For the text-containing cell, return its midpoint in (X, Y) coordinate format. 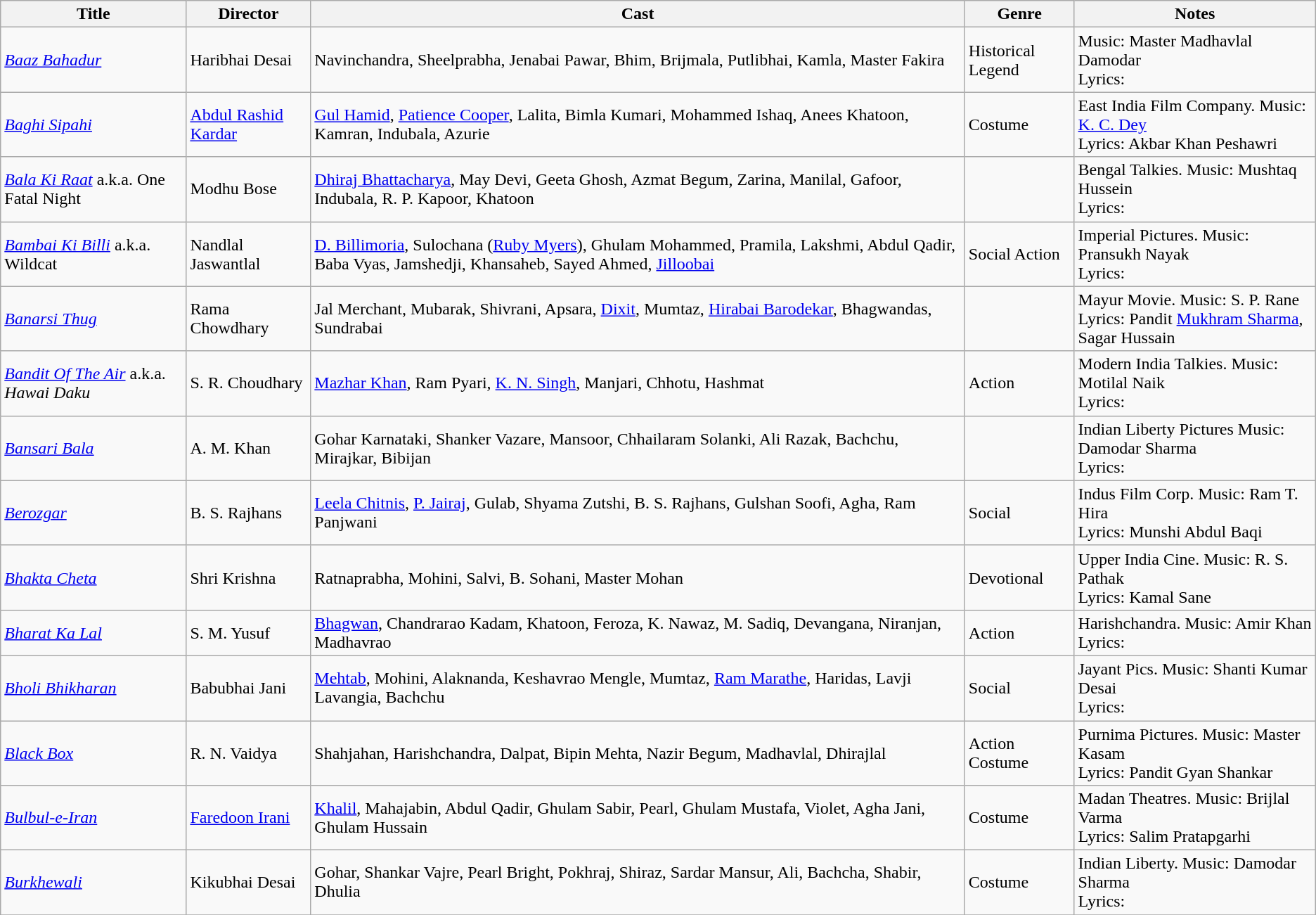
R. N. Vaidya (249, 753)
Bandit Of The Air a.k.a. Hawai Daku (93, 383)
Purnima Pictures. Music: Master Kasam Lyrics: Pandit Gyan Shankar (1195, 753)
Baaz Bahadur (93, 60)
Gohar, Shankar Vajre, Pearl Bright, Pokhraj, Shiraz, Sardar Mansur, Ali, Bachcha, Shabir, Dhulia (638, 883)
Mazhar Khan, Ram Pyari, K. N. Singh, Manjari, Chhotu, Hashmat (638, 383)
D. Billimoria, Sulochana (Ruby Myers), Ghulam Mohammed, Pramila, Lakshmi, Abdul Qadir, Baba Vyas, Jamshedji, Khansaheb, Sayed Ahmed, Jilloobai (638, 254)
Bambai Ki Billi a.k.a. Wildcat (93, 254)
Harishchandra. Music: Amir KhanLyrics: (1195, 633)
Bhagwan, Chandrarao Kadam, Khatoon, Feroza, K. Nawaz, M. Sadiq, Devangana, Niranjan, Madhavrao (638, 633)
Bansari Bala (93, 448)
Banarsi Thug (93, 319)
Nandlal Jaswantlal (249, 254)
Devotional (1019, 577)
Leela Chitnis, P. Jairaj, Gulab, Shyama Zutshi, B. S. Rajhans, Gulshan Soofi, Agha, Ram Panjwani (638, 513)
Action Costume (1019, 753)
B. S. Rajhans (249, 513)
Berozgar (93, 513)
Navinchandra, Sheelprabha, Jenabai Pawar, Bhim, Brijmala, Putlibhai, Kamla, Master Fakira (638, 60)
Burkhewali (93, 883)
Cast (638, 14)
Imperial Pictures. Music: Pransukh NayakLyrics: (1195, 254)
Bengal Talkies. Music: Mushtaq HusseinLyrics: (1195, 189)
Director (249, 14)
Notes (1195, 14)
S. M. Yusuf (249, 633)
Babubhai Jani (249, 688)
Title (93, 14)
Mayur Movie. Music: S. P. RaneLyrics: Pandit Mukhram Sharma, Sagar Hussain (1195, 319)
Baghi Sipahi (93, 124)
Modhu Bose (249, 189)
Bhakta Cheta (93, 577)
Indian Liberty. Music: Damodar SharmaLyrics: (1195, 883)
Black Box (93, 753)
Social Action (1019, 254)
Bharat Ka Lal (93, 633)
S. R. Choudhary (249, 383)
Gul Hamid, Patience Cooper, Lalita, Bimla Kumari, Mohammed Ishaq, Anees Khatoon, Kamran, Indubala, Azurie (638, 124)
Gohar Karnataki, Shanker Vazare, Mansoor, Chhailaram Solanki, Ali Razak, Bachchu, Mirajkar, Bibijan (638, 448)
Genre (1019, 14)
East India Film Company. Music: K. C. DeyLyrics: Akbar Khan Peshawri (1195, 124)
Rama Chowdhary (249, 319)
Khalil, Mahajabin, Abdul Qadir, Ghulam Sabir, Pearl, Ghulam Mustafa, Violet, Agha Jani, Ghulam Hussain (638, 818)
A. M. Khan (249, 448)
Bholi Bhikharan (93, 688)
Upper India Cine. Music: R. S. PathakLyrics: Kamal Sane (1195, 577)
Shri Krishna (249, 577)
Mehtab, Mohini, Alaknanda, Keshavrao Mengle, Mumtaz, Ram Marathe, Haridas, Lavji Lavangia, Bachchu (638, 688)
Abdul Rashid Kardar (249, 124)
Indus Film Corp. Music: Ram T. HiraLyrics: Munshi Abdul Baqi (1195, 513)
Jal Merchant, Mubarak, Shivrani, Apsara, Dixit, Mumtaz, Hirabai Barodekar, Bhagwandas, Sundrabai (638, 319)
Historical Legend (1019, 60)
Kikubhai Desai (249, 883)
Bala Ki Raat a.k.a. One Fatal Night (93, 189)
Dhiraj Bhattacharya, May Devi, Geeta Ghosh, Azmat Begum, Zarina, Manilal, Gafoor, Indubala, R. P. Kapoor, Khatoon (638, 189)
Jayant Pics. Music: Shanti Kumar DesaiLyrics: (1195, 688)
Music: Master Madhavlal DamodarLyrics: (1195, 60)
Modern India Talkies. Music: Motilal NaikLyrics: (1195, 383)
Madan Theatres. Music: Brijlal VarmaLyrics: Salim Pratapgarhi (1195, 818)
Haribhai Desai (249, 60)
Bulbul-e-Iran (93, 818)
Indian Liberty Pictures Music: Damodar SharmaLyrics: (1195, 448)
Faredoon Irani (249, 818)
Shahjahan, Harishchandra, Dalpat, Bipin Mehta, Nazir Begum, Madhavlal, Dhirajlal (638, 753)
Ratnaprabha, Mohini, Salvi, B. Sohani, Master Mohan (638, 577)
